Scan for the cell matching the given text and deliver its [X, Y] coordinate at center. 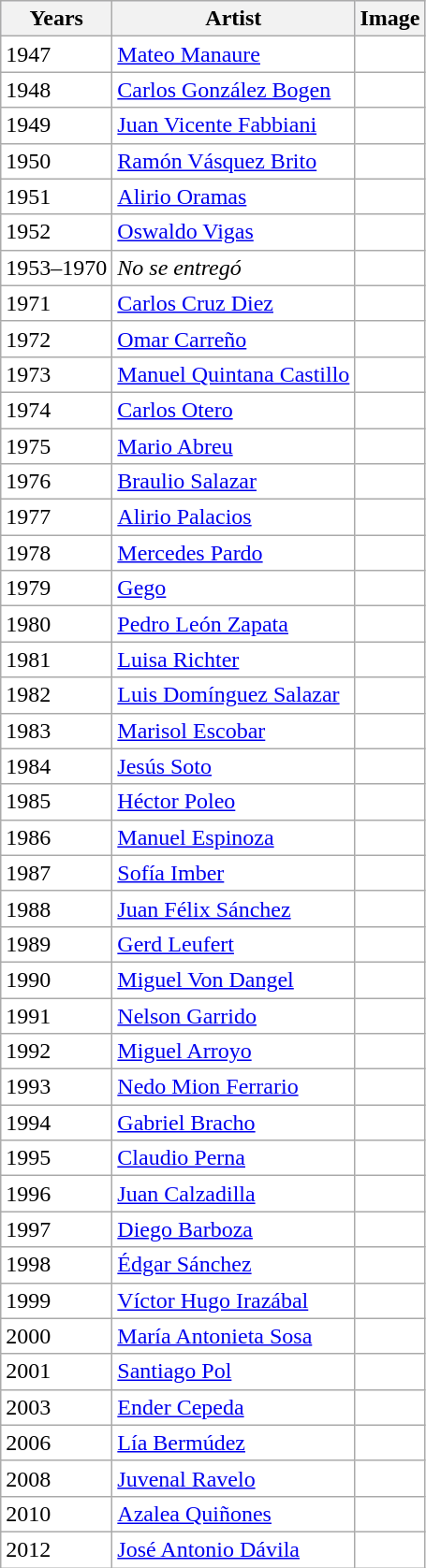
1994 [56, 1123]
María Antonieta Sosa [234, 1336]
1985 [56, 802]
Carlos Cruz Diez [234, 303]
1948 [56, 90]
1952 [56, 232]
1999 [56, 1300]
1973 [56, 374]
1995 [56, 1158]
1977 [56, 517]
Years [56, 19]
1990 [56, 980]
Claudio Perna [234, 1158]
Ender Cepeda [234, 1407]
Miguel Von Dangel [234, 980]
Azalea Quiñones [234, 1514]
2006 [56, 1443]
1986 [56, 837]
No se entregó [234, 268]
Gabriel Bracho [234, 1123]
Mateo Manaure [234, 54]
Oswaldo Vigas [234, 232]
2010 [56, 1514]
1981 [56, 660]
Sofía Imber [234, 873]
1989 [56, 944]
1950 [56, 161]
1972 [56, 339]
1997 [56, 1229]
1993 [56, 1087]
Diego Barboza [234, 1229]
Artist [234, 19]
Manuel Espinoza [234, 837]
1947 [56, 54]
1992 [56, 1052]
1998 [56, 1265]
1976 [56, 482]
1982 [56, 695]
Juan Vicente Fabbiani [234, 125]
1984 [56, 766]
Gego [234, 588]
1949 [56, 125]
Jesús Soto [234, 766]
Omar Carreño [234, 339]
Luisa Richter [234, 660]
1953–1970 [56, 268]
Juan Félix Sánchez [234, 908]
1975 [56, 446]
Image [389, 19]
1974 [56, 410]
2003 [56, 1407]
Santiago Pol [234, 1372]
2012 [56, 1549]
2008 [56, 1478]
Carlos Otero [234, 410]
1988 [56, 908]
Alirio Oramas [234, 196]
Luis Domínguez Salazar [234, 695]
1991 [56, 1015]
1971 [56, 303]
1980 [56, 624]
Miguel Arroyo [234, 1052]
Héctor Poleo [234, 802]
1987 [56, 873]
Lía Bermúdez [234, 1443]
2000 [56, 1336]
Marisol Escobar [234, 731]
1978 [56, 553]
Ramón Vásquez Brito [234, 161]
Nelson Garrido [234, 1015]
Víctor Hugo Irazábal [234, 1300]
Mario Abreu [234, 446]
Alirio Palacios [234, 517]
Mercedes Pardo [234, 553]
Juan Calzadilla [234, 1194]
Manuel Quintana Castillo [234, 374]
2001 [56, 1372]
1996 [56, 1194]
Nedo Mion Ferrario [234, 1087]
Braulio Salazar [234, 482]
Pedro León Zapata [234, 624]
1951 [56, 196]
Gerd Leufert [234, 944]
1983 [56, 731]
Juvenal Ravelo [234, 1478]
Carlos González Bogen [234, 90]
1979 [56, 588]
José Antonio Dávila [234, 1549]
Édgar Sánchez [234, 1265]
